Return the (x, y) coordinate for the center point of the cell that contains the specified text.  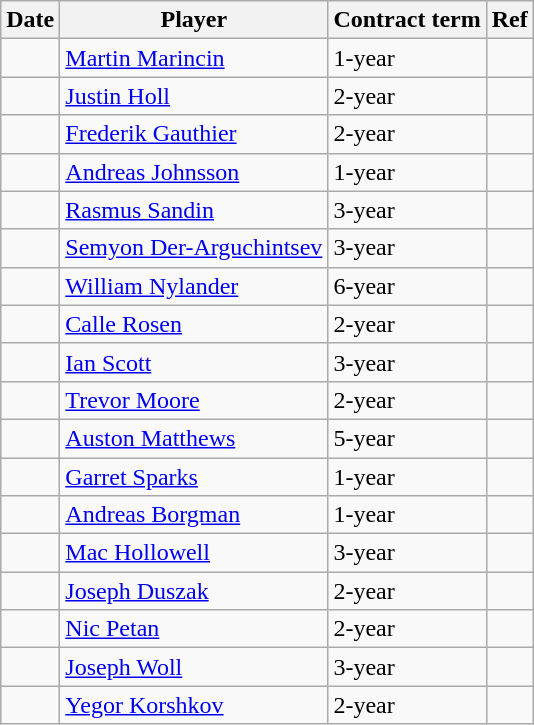
William Nylander (194, 286)
Nic Petan (194, 629)
Justin Holl (194, 96)
Trevor Moore (194, 400)
Joseph Woll (194, 667)
5-year (407, 438)
Semyon Der-Arguchintsev (194, 248)
Ref (510, 20)
Garret Sparks (194, 477)
Calle Rosen (194, 324)
Date (30, 20)
Yegor Korshkov (194, 705)
Contract term (407, 20)
Andreas Johnsson (194, 172)
6-year (407, 286)
Ian Scott (194, 362)
Rasmus Sandin (194, 210)
Martin Marincin (194, 58)
Frederik Gauthier (194, 134)
Player (194, 20)
Mac Hollowell (194, 553)
Auston Matthews (194, 438)
Joseph Duszak (194, 591)
Andreas Borgman (194, 515)
